Capture the cell that displays the provided text and extract its [x, y] central coordinate. 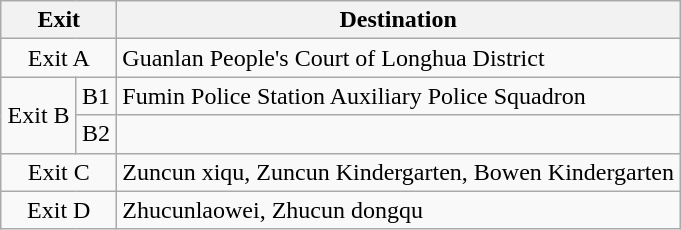
Exit B [39, 115]
Exit [59, 20]
Exit A [59, 58]
Zhucunlaowei, Zhucun dongqu [398, 210]
Fumin Police Station Auxiliary Police Squadron [398, 96]
B2 [96, 134]
B1 [96, 96]
Exit D [59, 210]
Exit C [59, 172]
Guanlan People's Court of Longhua District [398, 58]
Destination [398, 20]
Zuncun xiqu, Zuncun Kindergarten, Bowen Kindergarten [398, 172]
